Extract the [x, y] coordinate from the center of the cell holding the provided text.  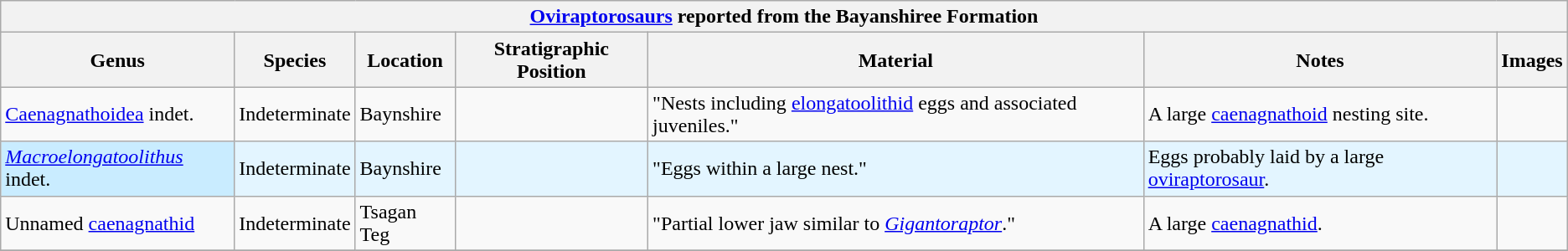
Eggs probably laid by a large oviraptorosaur. [1320, 169]
Location [405, 60]
Tsagan Teg [405, 223]
A large caenagnathoid nesting site. [1320, 114]
Species [295, 60]
Stratigraphic Position [551, 60]
Macroelongatoolithus indet. [117, 169]
Images [1532, 60]
Unnamed caenagnathid [117, 223]
Genus [117, 60]
"Partial lower jaw similar to Gigantoraptor." [896, 223]
A large caenagnathid. [1320, 223]
"Eggs within a large nest." [896, 169]
Material [896, 60]
Notes [1320, 60]
Oviraptorosaurs reported from the Bayanshiree Formation [784, 17]
Caenagnathoidea indet. [117, 114]
"Nests including elongatoolithid eggs and associated juveniles." [896, 114]
